Provide the [X, Y] coordinate of the cell's center where the given text is located.  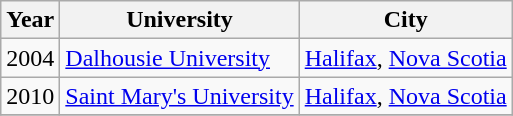
Saint Mary's University [180, 96]
Year [30, 20]
Dalhousie University [180, 58]
University [180, 20]
2010 [30, 96]
2004 [30, 58]
City [406, 20]
